Output the [X, Y] coordinate of the center of the cell containing the given text.  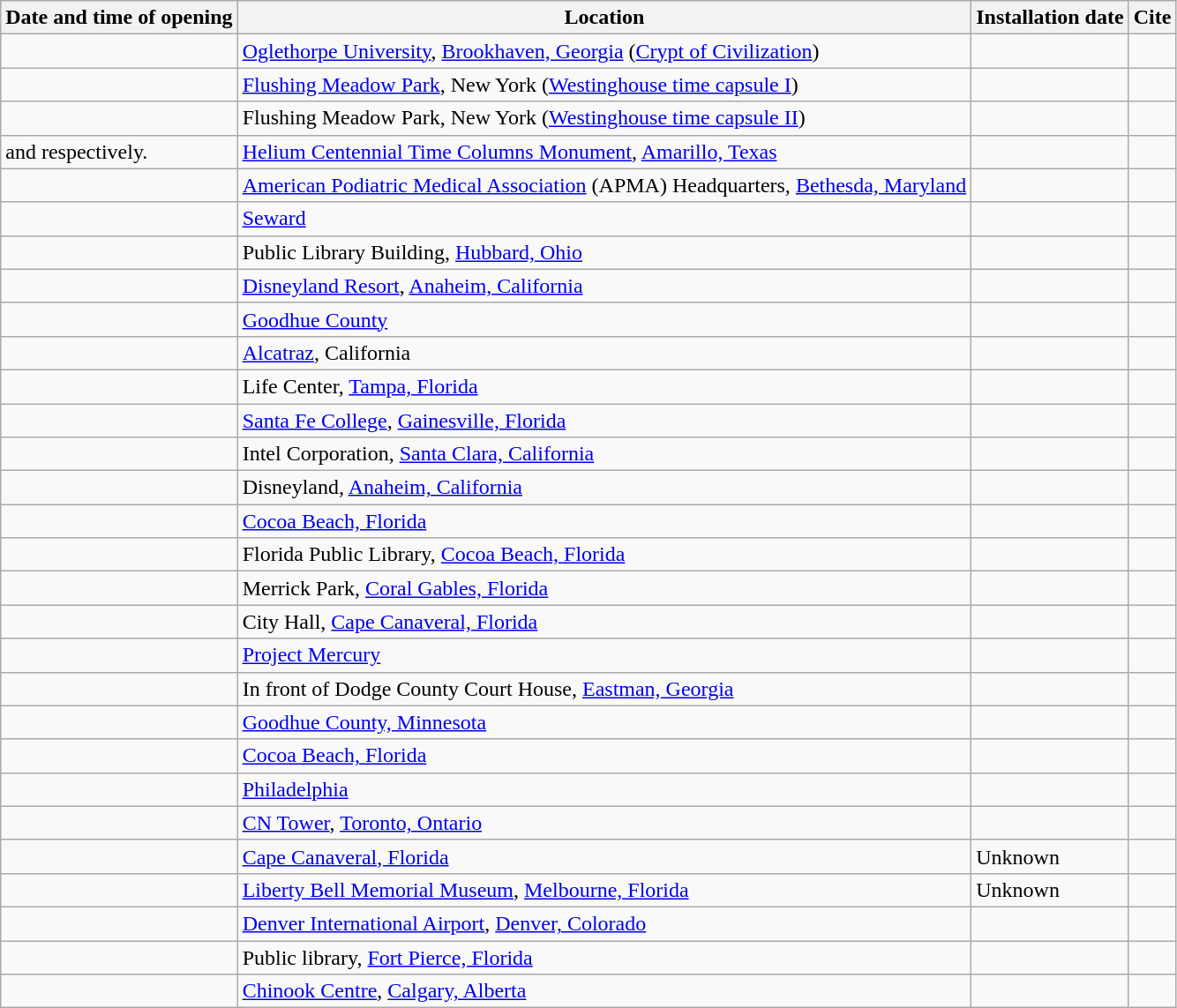
Seward [604, 219]
Denver International Airport, Denver, Colorado [604, 923]
American Podiatric Medical Association (APMA) Headquarters, Bethesda, Maryland [604, 185]
City Hall, Cape Canaveral, Florida [604, 622]
Chinook Centre, Calgary, Alberta [604, 991]
Project Mercury [604, 655]
In front of Dodge County Court House, Eastman, Georgia [604, 689]
Flushing Meadow Park, New York (Westinghouse time capsule II) [604, 118]
Philadelphia [604, 789]
CN Tower, Toronto, Ontario [604, 823]
Florida Public Library, Cocoa Beach, Florida [604, 555]
Cape Canaveral, Florida [604, 856]
Disneyland, Anaheim, California [604, 488]
Merrick Park, Coral Gables, Florida [604, 588]
Oglethorpe University, Brookhaven, Georgia (Crypt of Civilization) [604, 51]
Alcatraz, California [604, 353]
Life Center, Tampa, Florida [604, 386]
Liberty Bell Memorial Museum, Melbourne, Florida [604, 890]
Helium Centennial Time Columns Monument, Amarillo, Texas [604, 152]
Santa Fe College, Gainesville, Florida [604, 421]
and respectively. [119, 152]
Public library, Fort Pierce, Florida [604, 957]
Disneyland Resort, Anaheim, California [604, 286]
Goodhue County [604, 319]
Intel Corporation, Santa Clara, California [604, 454]
Public Library Building, Hubbard, Ohio [604, 252]
Goodhue County, Minnesota [604, 722]
Location [604, 18]
Installation date [1050, 18]
Cite [1152, 18]
Flushing Meadow Park, New York (Westinghouse time capsule I) [604, 85]
Date and time of opening [119, 18]
